Search for the cell housing the specified text and yield its [X, Y] center coordinate. 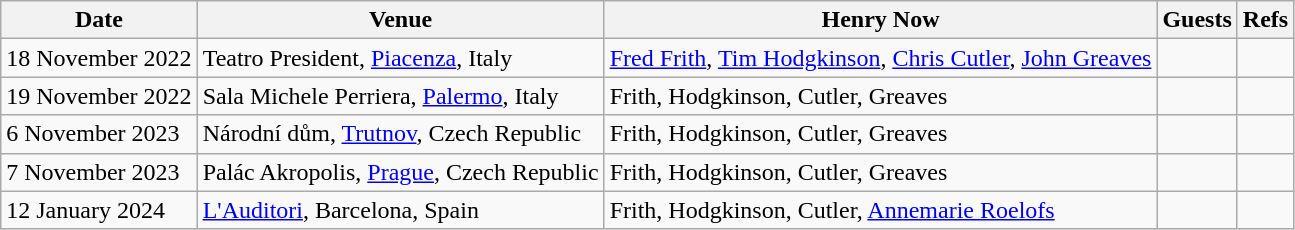
Date [99, 20]
Sala Michele Perriera, Palermo, Italy [400, 96]
19 November 2022 [99, 96]
Guests [1197, 20]
18 November 2022 [99, 58]
7 November 2023 [99, 172]
Frith, Hodgkinson, Cutler, Annemarie Roelofs [880, 210]
Palác Akropolis, Prague, Czech Republic [400, 172]
Národní dům, Trutnov, Czech Republic [400, 134]
Henry Now [880, 20]
Teatro President, Piacenza, Italy [400, 58]
6 November 2023 [99, 134]
12 January 2024 [99, 210]
Venue [400, 20]
L'Auditori, Barcelona, Spain [400, 210]
Fred Frith, Tim Hodgkinson, Chris Cutler, John Greaves [880, 58]
Refs [1265, 20]
